Search for the cell housing the specified text and yield its [x, y] center coordinate. 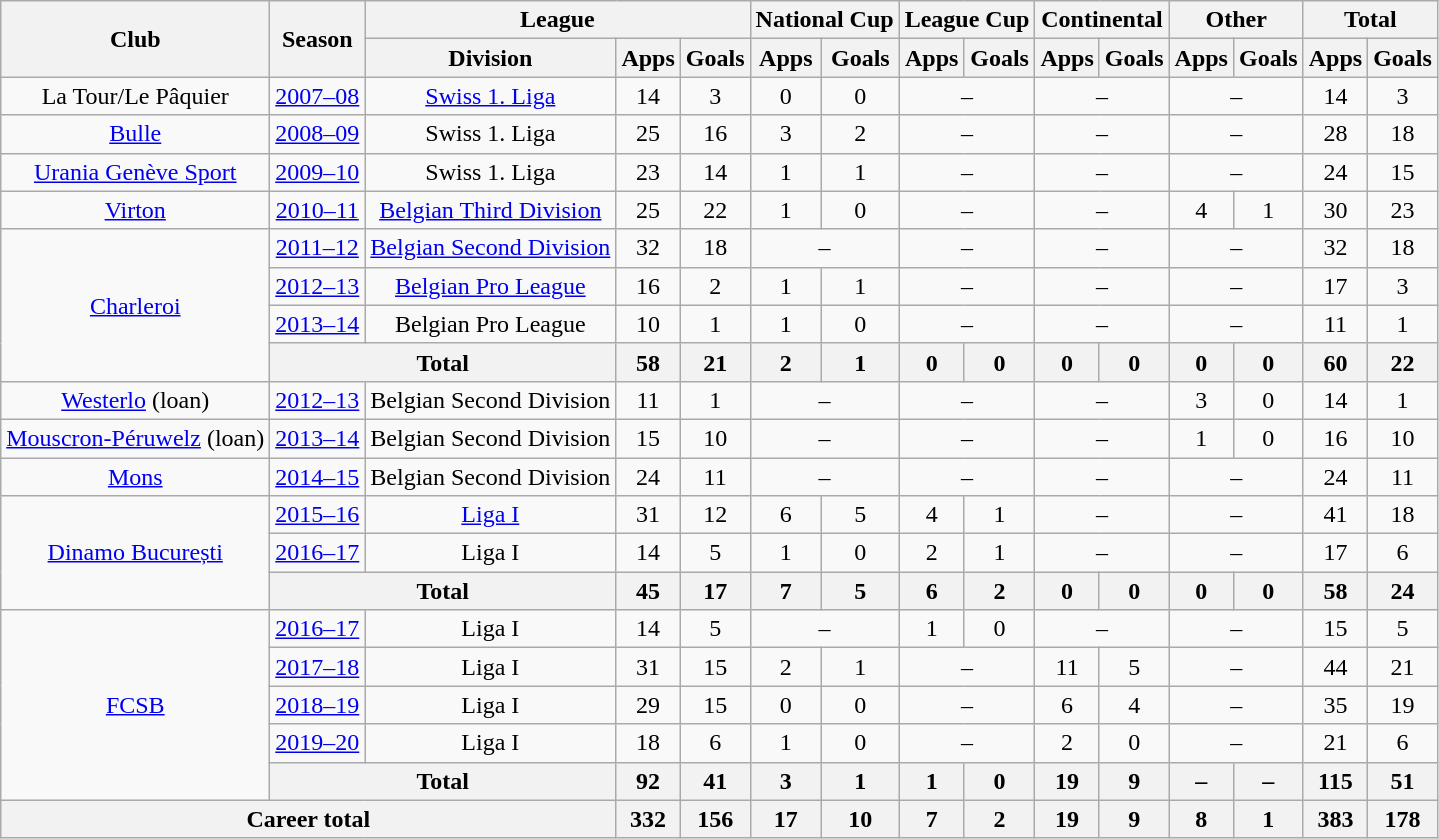
44 [1335, 667]
Virton [136, 210]
Dinamo București [136, 553]
156 [715, 819]
2007–08 [318, 96]
178 [1403, 819]
Mons [136, 477]
League [558, 20]
Other [1236, 20]
28 [1335, 134]
35 [1335, 705]
Bulle [136, 134]
2010–11 [318, 210]
30 [1335, 210]
2008–09 [318, 134]
Club [136, 39]
Westerlo (loan) [136, 400]
League Cup [967, 20]
Career total [308, 819]
2019–20 [318, 743]
2009–10 [318, 172]
FCSB [136, 705]
Season [318, 39]
Belgian Third Division [490, 210]
12 [715, 515]
60 [1335, 362]
8 [1201, 819]
National Cup [824, 20]
383 [1335, 819]
2015–16 [318, 515]
332 [648, 819]
45 [648, 591]
Urania Genève Sport [136, 172]
2011–12 [318, 248]
2014–15 [318, 477]
Charleroi [136, 305]
115 [1335, 781]
Division [490, 58]
51 [1403, 781]
Continental [1102, 20]
2018–19 [318, 705]
La Tour/Le Pâquier [136, 96]
92 [648, 781]
Mouscron-Péruwelz (loan) [136, 438]
2017–18 [318, 667]
29 [648, 705]
